Scan for the cell matching the given text and deliver its (X, Y) coordinate at center. 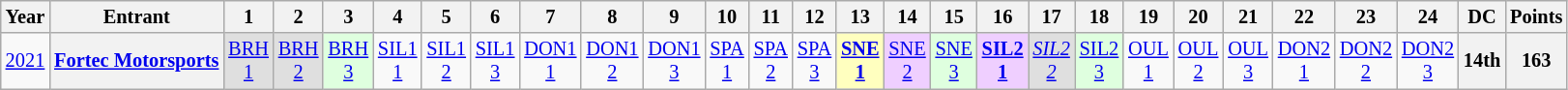
SIL13 (495, 61)
SNE2 (907, 61)
20 (1199, 16)
BRH3 (348, 61)
DON22 (1366, 61)
SIL23 (1099, 61)
SPA3 (814, 61)
OUL2 (1199, 61)
10 (727, 16)
11 (771, 16)
8 (612, 16)
163 (1536, 61)
1 (248, 16)
9 (674, 16)
24 (1428, 16)
3 (348, 16)
14th (1482, 61)
DON23 (1428, 61)
SIL21 (1003, 61)
SNE1 (860, 61)
Entrant (136, 16)
7 (550, 16)
6 (495, 16)
2 (299, 16)
17 (1052, 16)
14 (907, 16)
SIL22 (1052, 61)
DON13 (674, 61)
DON12 (612, 61)
18 (1099, 16)
SIL11 (397, 61)
OUL1 (1148, 61)
13 (860, 16)
Year (25, 16)
12 (814, 16)
19 (1148, 16)
BRH2 (299, 61)
DON21 (1304, 61)
15 (954, 16)
2021 (25, 61)
Fortec Motorsports (136, 61)
16 (1003, 16)
5 (446, 16)
4 (397, 16)
23 (1366, 16)
SNE3 (954, 61)
BRH1 (248, 61)
SPA2 (771, 61)
21 (1248, 16)
DC (1482, 16)
OUL3 (1248, 61)
SPA1 (727, 61)
SIL12 (446, 61)
DON11 (550, 61)
Points (1536, 16)
22 (1304, 16)
